Capture the cell that displays the provided text and extract its [X, Y] central coordinate. 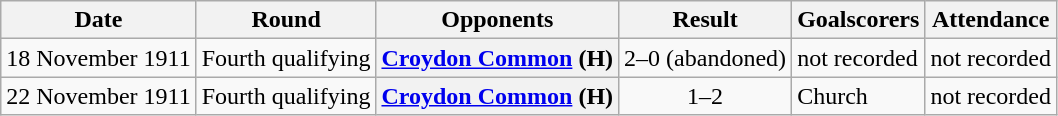
Round [286, 20]
Date [98, 20]
1–2 [706, 96]
2–0 (abandoned) [706, 58]
Opponents [498, 20]
Church [858, 96]
Result [706, 20]
Attendance [991, 20]
Goalscorers [858, 20]
22 November 1911 [98, 96]
18 November 1911 [98, 58]
